Scan for the cell matching the given text and deliver its (X, Y) coordinate at center. 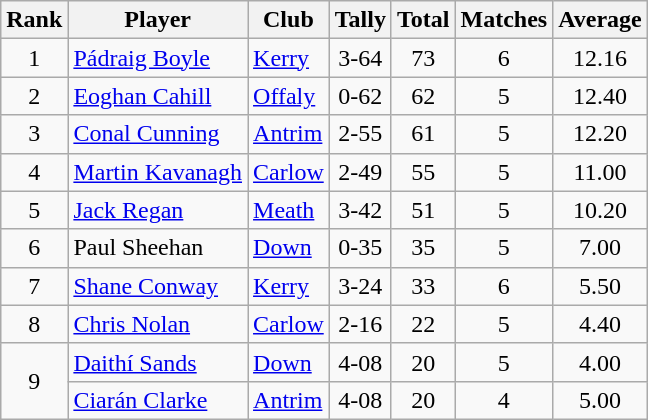
Total (423, 20)
Club (289, 20)
Conal Cunning (158, 134)
1 (34, 58)
55 (423, 172)
0-62 (360, 96)
3-24 (360, 286)
7 (34, 286)
22 (423, 324)
Paul Sheehan (158, 248)
Tally (360, 20)
12.40 (600, 96)
Martin Kavanagh (158, 172)
Player (158, 20)
Jack Regan (158, 210)
5.00 (600, 400)
4.00 (600, 362)
Daithí Sands (158, 362)
Offaly (289, 96)
4.40 (600, 324)
Chris Nolan (158, 324)
Shane Conway (158, 286)
Rank (34, 20)
9 (34, 381)
11.00 (600, 172)
51 (423, 210)
3-42 (360, 210)
7.00 (600, 248)
Pádraig Boyle (158, 58)
10.20 (600, 210)
2-16 (360, 324)
73 (423, 58)
62 (423, 96)
5.50 (600, 286)
12.20 (600, 134)
8 (34, 324)
33 (423, 286)
61 (423, 134)
12.16 (600, 58)
2 (34, 96)
2-55 (360, 134)
Ciarán Clarke (158, 400)
3 (34, 134)
Average (600, 20)
3-64 (360, 58)
Eoghan Cahill (158, 96)
35 (423, 248)
Matches (504, 20)
0-35 (360, 248)
2-49 (360, 172)
Meath (289, 210)
